Output the (X, Y) coordinate of the center of the cell containing the given text.  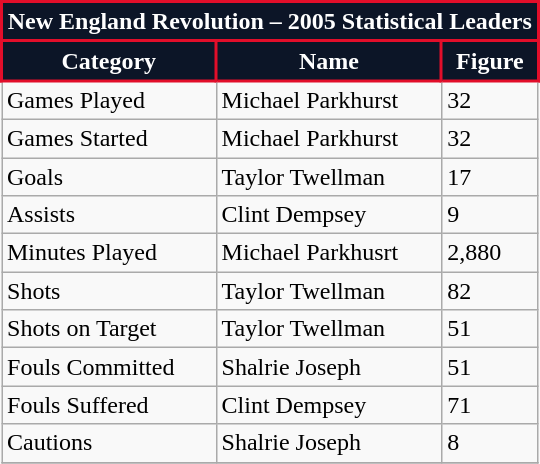
Games Started (110, 138)
Name (329, 61)
Cautions (110, 443)
Minutes Played (110, 253)
Shots (110, 291)
82 (490, 291)
71 (490, 405)
17 (490, 177)
Figure (490, 61)
Fouls Suffered (110, 405)
9 (490, 215)
Games Played (110, 100)
Shots on Target (110, 329)
Fouls Committed (110, 367)
2,880 (490, 253)
Assists (110, 215)
New England Revolution – 2005 Statistical Leaders (270, 22)
8 (490, 443)
Goals (110, 177)
Michael Parkhusrt (329, 253)
Category (110, 61)
